From the cell containing the given text, extract its center point as [x, y] coordinate. 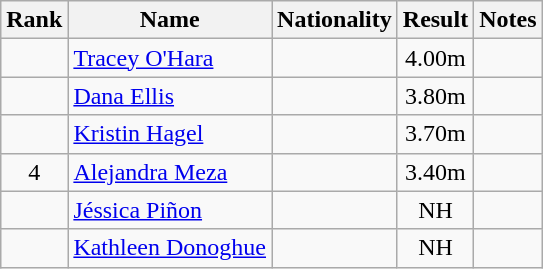
Result [435, 20]
Dana Ellis [170, 96]
Jéssica Piñon [170, 210]
3.80m [435, 96]
Alejandra Meza [170, 172]
Nationality [335, 20]
3.70m [435, 134]
Notes [508, 20]
Kathleen Donoghue [170, 248]
3.40m [435, 172]
4.00m [435, 58]
4 [34, 172]
Rank [34, 20]
Kristin Hagel [170, 134]
Tracey O'Hara [170, 58]
Name [170, 20]
